Capture the cell that displays the provided text and extract its (x, y) central coordinate. 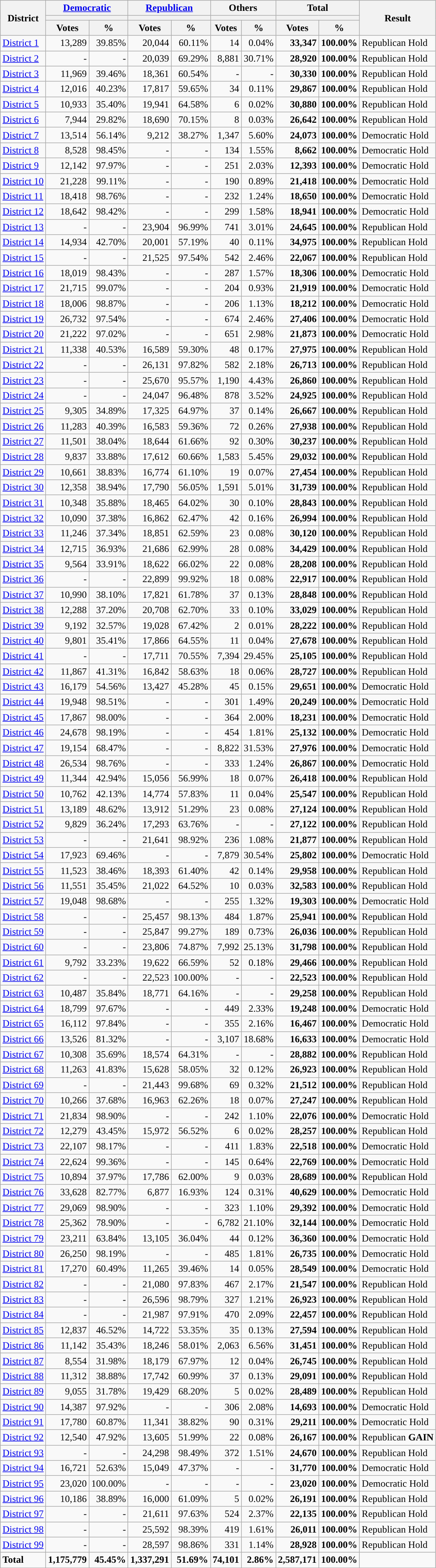
27,975 (297, 349)
98.86% (191, 1545)
74,101 (226, 1560)
21,641 (150, 840)
1.83% (259, 1146)
28,848 (297, 595)
40.53% (109, 349)
3.52% (259, 395)
18,393 (150, 870)
42.70% (109, 242)
21,022 (150, 886)
18,642 (68, 212)
61.40% (191, 870)
99.11% (109, 181)
District 35 (23, 564)
29.82% (109, 120)
Democratic (87, 8)
51.99% (191, 1438)
11,969 (68, 74)
District 41 (23, 656)
15,056 (150, 779)
18,851 (150, 533)
37.38% (109, 518)
10,894 (68, 1177)
18,019 (68, 273)
District 16 (23, 273)
District 60 (23, 947)
District 99 (23, 1545)
2.08% (259, 1407)
189 (226, 932)
78.90% (109, 1223)
52.63% (109, 1468)
District 91 (23, 1422)
0.16% (259, 518)
21,715 (68, 288)
236 (226, 840)
20,044 (150, 43)
35.84% (109, 993)
41.83% (109, 1070)
299 (226, 212)
17,742 (150, 1376)
51.69% (191, 1560)
District 57 (23, 901)
District 23 (23, 380)
542 (226, 258)
97.84% (109, 1024)
33,628 (68, 1192)
82.77% (109, 1192)
232 (226, 196)
1,591 (226, 488)
District 71 (23, 1116)
24,047 (150, 395)
582 (226, 365)
22,917 (297, 579)
8,554 (68, 1361)
31,798 (297, 947)
10,990 (68, 595)
26,860 (297, 380)
14,387 (68, 1407)
52 (226, 963)
40.39% (109, 426)
28,549 (297, 1269)
0.15% (259, 687)
58.01% (191, 1345)
11,338 (68, 349)
8,881 (226, 58)
1.08% (259, 840)
District 20 (23, 334)
27,454 (297, 472)
878 (226, 395)
12,279 (68, 1131)
12,288 (68, 610)
54.56% (109, 687)
5.01% (259, 488)
40,629 (297, 1192)
22,769 (297, 1161)
18.68% (259, 1039)
53.35% (191, 1330)
1,337,291 (150, 1560)
District 29 (23, 472)
32,583 (297, 886)
21,987 (150, 1315)
31,451 (297, 1345)
31.53% (259, 748)
33.23% (109, 963)
9,305 (68, 411)
District 32 (23, 518)
27,247 (297, 1100)
56.52% (191, 1131)
17,790 (150, 488)
61.66% (191, 442)
13,289 (68, 43)
0.32% (259, 1085)
0.26% (259, 426)
38.82% (191, 1422)
59.65% (191, 89)
10,186 (68, 1499)
26,011 (297, 1529)
13,912 (150, 809)
134 (226, 150)
21.10% (259, 1223)
9,837 (68, 457)
18,179 (150, 1361)
2.33% (259, 1008)
13,427 (150, 687)
District 50 (23, 794)
District 65 (23, 1024)
11,142 (68, 1345)
21,877 (297, 840)
42.13% (109, 794)
21,547 (297, 1284)
40 (226, 242)
8,528 (68, 150)
17,612 (150, 457)
15,049 (150, 1468)
District 19 (23, 319)
2.86% (259, 1560)
District 48 (23, 763)
28,928 (297, 1545)
2.37% (259, 1514)
17,325 (150, 411)
3,107 (226, 1039)
11,283 (68, 426)
22,067 (297, 258)
29,958 (297, 870)
34.89% (109, 411)
98.92% (191, 840)
25,847 (150, 932)
58.05% (191, 1070)
27,594 (297, 1330)
2,063 (226, 1345)
24,298 (150, 1453)
28,843 (297, 503)
0.05% (259, 1269)
97.92% (109, 1407)
17,817 (150, 89)
3.01% (259, 227)
25,105 (297, 656)
18,771 (150, 993)
68.20% (191, 1391)
31.98% (109, 1361)
28,882 (297, 1054)
19,941 (150, 104)
41.31% (109, 671)
District 47 (23, 748)
98.68% (109, 901)
60.49% (109, 1269)
0.93% (259, 288)
13,605 (150, 1438)
255 (226, 901)
20,001 (150, 242)
651 (226, 334)
29,032 (297, 457)
10,487 (68, 993)
District 72 (23, 1131)
District 51 (23, 809)
District 40 (23, 640)
10,090 (68, 518)
16,963 (150, 1100)
25,547 (297, 794)
18,006 (68, 304)
District 56 (23, 886)
District 25 (23, 411)
45.45% (109, 1560)
District 17 (23, 288)
District 8 (23, 150)
District 13 (23, 227)
372 (226, 1453)
7,394 (226, 656)
22,899 (150, 579)
96.48% (191, 395)
30.71% (259, 58)
18,361 (150, 74)
19,028 (150, 625)
District 7 (23, 135)
28,208 (297, 564)
10,266 (68, 1100)
District 54 (23, 855)
29.45% (259, 656)
5.60% (259, 135)
District 15 (23, 258)
63.76% (191, 824)
10,348 (68, 503)
95.57% (191, 380)
District 97 (23, 1514)
21,686 (150, 549)
98.51% (109, 702)
15,972 (150, 1131)
17,867 (68, 717)
District 94 (23, 1468)
60.11% (191, 43)
16,842 (150, 671)
27,678 (297, 640)
98.49% (191, 1453)
District 18 (23, 304)
22,107 (68, 1146)
District 6 (23, 120)
District 90 (23, 1407)
20,708 (150, 610)
2,587,171 (297, 1560)
District 22 (23, 365)
242 (226, 1116)
16,467 (297, 1024)
18,622 (150, 564)
58.63% (191, 671)
57.19% (191, 242)
0.06% (259, 671)
25,802 (297, 855)
District 38 (23, 610)
District 24 (23, 395)
District 84 (23, 1315)
District 14 (23, 242)
6,782 (226, 1223)
District 68 (23, 1070)
2.17% (259, 1284)
59.36% (191, 426)
0.89% (259, 181)
0.17% (259, 349)
District 55 (23, 870)
24,925 (297, 395)
26,418 (297, 779)
27,124 (297, 809)
45 (226, 687)
2.03% (259, 165)
333 (226, 763)
66.59% (191, 963)
98.17% (109, 1146)
31,770 (297, 1468)
21,919 (297, 288)
District 44 (23, 702)
Republican (169, 8)
28,727 (297, 671)
8,822 (226, 748)
27,976 (297, 748)
38.89% (109, 1499)
0.73% (259, 932)
Republican GAIN (397, 1438)
12,715 (68, 549)
District 63 (23, 993)
34,429 (297, 549)
331 (226, 1545)
64.55% (191, 640)
1.13% (259, 304)
1,347 (226, 135)
26,534 (68, 763)
18,418 (68, 196)
26,191 (297, 1499)
30,120 (297, 533)
99.68% (191, 1085)
17,786 (150, 1177)
16,633 (297, 1039)
22,076 (297, 1116)
38.46% (109, 870)
12,016 (68, 89)
37.68% (109, 1100)
98.79% (191, 1299)
24,670 (297, 1453)
District 64 (23, 1008)
18,650 (297, 196)
62.26% (191, 1100)
16.93% (191, 1192)
9,055 (68, 1391)
21,834 (68, 1116)
33,347 (297, 43)
64.02% (191, 503)
18,231 (297, 717)
69.46% (109, 855)
11,523 (68, 870)
26,642 (297, 120)
26,167 (297, 1438)
30.54% (259, 855)
11,263 (68, 1070)
42.94% (109, 779)
15,628 (150, 1070)
98.42% (109, 212)
51.29% (191, 809)
17,293 (150, 824)
District 4 (23, 89)
449 (226, 1008)
District 82 (23, 1284)
4.43% (259, 380)
11,867 (68, 671)
0.18% (259, 963)
14,934 (68, 242)
14,774 (150, 794)
District 36 (23, 579)
16,112 (68, 1024)
25,941 (297, 917)
97.02% (109, 334)
26,250 (68, 1254)
18,799 (68, 1008)
District 85 (23, 1330)
District 86 (23, 1345)
36.24% (109, 824)
30,880 (297, 104)
33.91% (109, 564)
98.43% (109, 273)
19,948 (68, 702)
33.88% (109, 457)
25,457 (150, 917)
21,080 (150, 1284)
287 (226, 273)
63.84% (109, 1238)
97.97% (109, 165)
69.29% (191, 58)
28,920 (297, 58)
9,192 (68, 625)
124 (226, 1192)
2.09% (259, 1315)
57.83% (191, 794)
District 78 (23, 1223)
90 (226, 1422)
62.00% (191, 1177)
District 83 (23, 1299)
97.67% (109, 1008)
524 (226, 1514)
18,644 (150, 442)
48 (226, 349)
District 95 (23, 1483)
1.55% (259, 150)
21,228 (68, 181)
District 49 (23, 779)
District 62 (23, 978)
17,821 (150, 595)
364 (226, 717)
26,667 (297, 411)
61.78% (191, 595)
21,873 (297, 334)
29,211 (297, 1422)
36.04% (191, 1238)
District 69 (23, 1085)
19,622 (150, 963)
47.92% (109, 1438)
21,443 (150, 1085)
13,514 (68, 135)
22,518 (297, 1146)
18,306 (297, 273)
12,358 (68, 488)
62.47% (191, 518)
0.01% (259, 625)
28,222 (297, 625)
22,624 (68, 1161)
98.13% (191, 917)
35.41% (109, 640)
19,429 (150, 1391)
1.51% (259, 1453)
59.30% (191, 349)
19,048 (68, 901)
484 (226, 917)
District 80 (23, 1254)
16,589 (150, 349)
44 (226, 1238)
64.97% (191, 411)
18,941 (297, 212)
17,780 (68, 1422)
60.87% (109, 1422)
56.14% (109, 135)
99.92% (191, 579)
24,073 (297, 135)
Result (397, 18)
District 81 (23, 1269)
District 93 (23, 1453)
District 61 (23, 963)
1.57% (259, 273)
97.63% (191, 1514)
11,341 (150, 1422)
1.58% (259, 212)
485 (226, 1254)
48.62% (109, 809)
District 42 (23, 671)
62.59% (191, 533)
251 (226, 165)
32,144 (297, 1223)
2.98% (259, 334)
97.91% (191, 1315)
19,154 (68, 748)
21,525 (150, 258)
9,829 (68, 824)
12,540 (68, 1438)
56.99% (191, 779)
29,392 (297, 1208)
64.16% (191, 993)
6.56% (259, 1345)
35 (226, 1330)
35.45% (109, 886)
12 (226, 1361)
37.97% (109, 1177)
62.99% (191, 549)
419 (226, 1529)
98.87% (109, 304)
District 27 (23, 442)
30,330 (297, 74)
District 34 (23, 549)
470 (226, 1315)
32 (226, 1070)
7,879 (226, 855)
10,933 (68, 104)
674 (226, 319)
68.47% (109, 748)
29,091 (297, 1376)
99.36% (109, 1161)
70.15% (191, 120)
21,418 (297, 181)
14,693 (297, 1407)
23,806 (150, 947)
22,457 (297, 1315)
26,713 (297, 365)
12,142 (68, 165)
District 2 (23, 58)
11,265 (150, 1269)
11,312 (68, 1376)
23,904 (150, 227)
145 (226, 1161)
19,248 (297, 1008)
25,362 (68, 1223)
29,466 (297, 963)
28,689 (297, 1177)
67.42% (191, 625)
45.28% (191, 687)
9,792 (68, 963)
72 (226, 426)
25,592 (150, 1529)
24,645 (297, 227)
1.32% (259, 901)
District 73 (23, 1146)
District 21 (23, 349)
District 28 (23, 457)
467 (226, 1284)
9,801 (68, 640)
97.82% (191, 365)
19,303 (297, 901)
District 46 (23, 733)
8 (226, 120)
23,211 (68, 1238)
2.00% (259, 717)
District 88 (23, 1376)
District 89 (23, 1391)
26,994 (297, 518)
District 43 (23, 687)
16,179 (68, 687)
35.40% (109, 104)
8,662 (297, 150)
District 70 (23, 1100)
9,212 (150, 135)
17,866 (150, 640)
District 67 (23, 1054)
69 (226, 1085)
38.27% (191, 135)
34,975 (297, 242)
2.16% (259, 1024)
33,029 (297, 610)
District 10 (23, 181)
96.99% (191, 227)
26,131 (150, 365)
28 (226, 549)
98.45% (109, 150)
21,222 (68, 334)
District 5 (23, 104)
16,774 (150, 472)
61.10% (191, 472)
98.00% (109, 717)
46.52% (109, 1330)
District 3 (23, 74)
741 (226, 227)
9,564 (68, 564)
64.58% (191, 104)
61.09% (191, 1499)
10,308 (68, 1054)
17,711 (150, 656)
60.66% (191, 457)
1,175,779 (68, 1560)
99.27% (191, 932)
29,867 (297, 89)
70.55% (191, 656)
39.85% (109, 43)
18,246 (150, 1345)
29,651 (297, 687)
26,596 (150, 1299)
28,489 (297, 1391)
18,690 (150, 120)
323 (226, 1208)
District 37 (23, 595)
66.02% (191, 564)
District 66 (23, 1039)
36.93% (109, 549)
38.83% (109, 472)
97.83% (191, 1284)
67.97% (191, 1361)
22,135 (297, 1514)
31.78% (109, 1391)
7,944 (68, 120)
District 33 (23, 533)
District 52 (23, 824)
38.88% (109, 1376)
454 (226, 733)
74.87% (191, 947)
District 11 (23, 196)
1.21% (259, 1299)
411 (226, 1146)
26,732 (68, 319)
21,611 (150, 1514)
64.31% (191, 1054)
10 (226, 886)
29,258 (297, 993)
District 31 (23, 503)
14,722 (150, 1330)
33 (226, 610)
5.45% (259, 457)
16,000 (150, 1499)
81.32% (109, 1039)
38.94% (109, 488)
24,678 (68, 733)
District 53 (23, 840)
17,270 (68, 1269)
28,257 (297, 1131)
District 98 (23, 1529)
District 1 (23, 43)
38.04% (109, 442)
60.99% (191, 1376)
43.45% (109, 1131)
20,039 (150, 58)
40.23% (109, 89)
17,923 (68, 855)
27,122 (297, 824)
16,583 (150, 426)
29,069 (68, 1208)
35.43% (109, 1345)
2.18% (259, 365)
District 75 (23, 1177)
64.52% (191, 886)
25,670 (150, 380)
1.14% (259, 1545)
25,132 (297, 733)
District 12 (23, 212)
12,393 (297, 165)
13,189 (68, 809)
31,739 (297, 488)
26,745 (297, 1361)
36,360 (297, 1238)
27,406 (297, 319)
District 26 (23, 426)
92 (226, 442)
47.37% (191, 1468)
35.88% (109, 503)
301 (226, 702)
1.87% (259, 917)
District 30 (23, 488)
10,762 (68, 794)
26,036 (297, 932)
District 39 (23, 625)
7,992 (226, 947)
District 45 (23, 717)
District 9 (23, 165)
6,877 (150, 1192)
District 87 (23, 1361)
16,721 (68, 1468)
18,465 (150, 503)
13,526 (68, 1039)
28,597 (150, 1545)
27,938 (297, 426)
11,551 (68, 886)
37.34% (109, 533)
327 (226, 1299)
30 (226, 503)
District 79 (23, 1238)
62.70% (191, 610)
26,735 (297, 1254)
38.10% (109, 595)
District 92 (23, 1438)
37.20% (109, 610)
1,190 (226, 380)
98.39% (191, 1529)
12,837 (68, 1330)
District 96 (23, 1499)
13,105 (150, 1238)
19 (226, 472)
21,512 (297, 1085)
34 (226, 89)
16,862 (150, 518)
18,212 (297, 304)
190 (226, 181)
18,574 (150, 1054)
District 76 (23, 1192)
2 (226, 625)
1,583 (226, 457)
11,501 (68, 442)
0.64% (259, 1161)
1.49% (259, 702)
District 58 (23, 917)
0.30% (259, 442)
11,344 (68, 779)
60.54% (191, 74)
1.61% (259, 1529)
206 (226, 304)
355 (226, 1024)
10,661 (68, 472)
District 59 (23, 932)
District 74 (23, 1161)
25.13% (259, 947)
9 (226, 1177)
20,249 (297, 702)
District (23, 18)
306 (226, 1407)
35.69% (109, 1054)
204 (226, 288)
32.57% (109, 625)
Others (243, 8)
District 77 (23, 1208)
56.05% (191, 488)
99.07% (109, 288)
30,237 (297, 442)
11,246 (68, 533)
26,867 (297, 763)
